Scan for the cell matching the given text and deliver its [X, Y] coordinate at center. 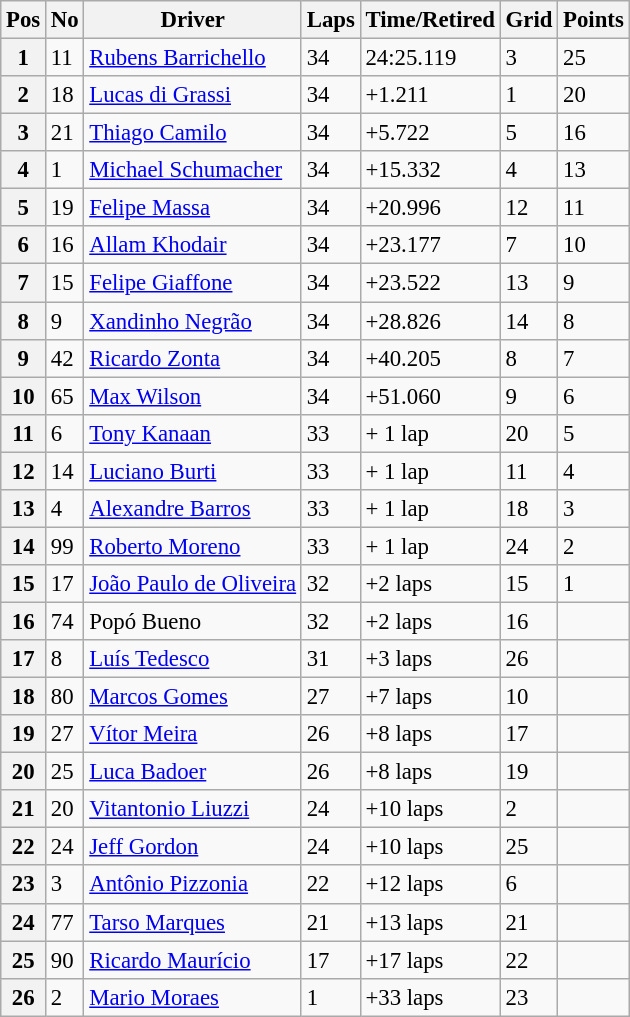
No [65, 20]
Vitantonio Liuzzi [192, 809]
Michael Schumacher [192, 170]
42 [65, 358]
Antônio Pizzonia [192, 885]
Lucas di Grassi [192, 95]
+13 laps [430, 922]
Tarso Marques [192, 922]
+51.060 [430, 396]
+12 laps [430, 885]
99 [65, 546]
Xandinho Negrão [192, 321]
Alexandre Barros [192, 509]
Grid [528, 20]
Max Wilson [192, 396]
Allam Khodair [192, 245]
Roberto Moreno [192, 546]
+15.332 [430, 170]
31 [330, 659]
Rubens Barrichello [192, 58]
+28.826 [430, 321]
Luciano Burti [192, 471]
Laps [330, 20]
+23.522 [430, 283]
Pos [24, 20]
90 [65, 960]
Points [594, 20]
+20.996 [430, 208]
77 [65, 922]
Luís Tedesco [192, 659]
Felipe Massa [192, 208]
+1.211 [430, 95]
74 [65, 621]
+33 laps [430, 997]
Thiago Camilo [192, 133]
Tony Kanaan [192, 433]
+17 laps [430, 960]
Ricardo Maurício [192, 960]
+5.722 [430, 133]
Jeff Gordon [192, 847]
+3 laps [430, 659]
Marcos Gomes [192, 697]
+7 laps [430, 697]
Time/Retired [430, 20]
24:25.119 [430, 58]
65 [65, 396]
João Paulo de Oliveira [192, 584]
80 [65, 697]
Driver [192, 20]
+40.205 [430, 358]
Popó Bueno [192, 621]
Felipe Giaffone [192, 283]
Mario Moraes [192, 997]
Vítor Meira [192, 734]
+23.177 [430, 245]
Luca Badoer [192, 772]
Ricardo Zonta [192, 358]
